Output the (X, Y) coordinate of the center of the cell containing the given text.  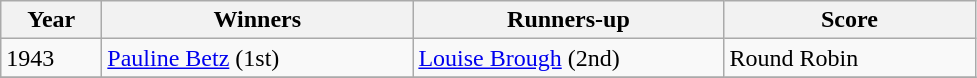
Score (850, 20)
Runners-up (568, 20)
Winners (258, 20)
Year (52, 20)
Louise Brough (2nd) (568, 58)
Pauline Betz (1st) (258, 58)
1943 (52, 58)
Round Robin (850, 58)
